For the text-containing cell, return its midpoint in [X, Y] coordinate format. 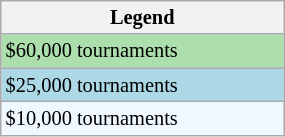
$10,000 tournaments [142, 118]
$25,000 tournaments [142, 85]
Legend [142, 17]
$60,000 tournaments [142, 51]
